For the text-containing cell, return its midpoint in (X, Y) coordinate format. 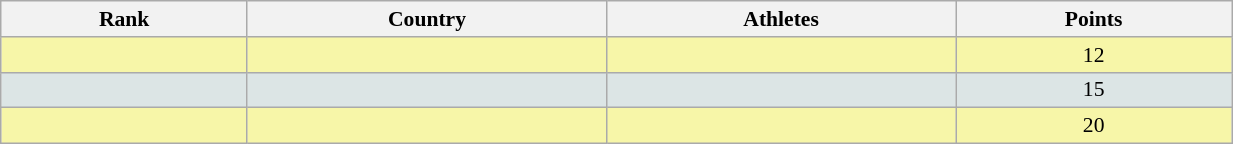
Athletes (782, 19)
Points (1094, 19)
20 (1094, 126)
15 (1094, 90)
12 (1094, 55)
Rank (124, 19)
Country (426, 19)
